Search for the cell housing the specified text and yield its (X, Y) center coordinate. 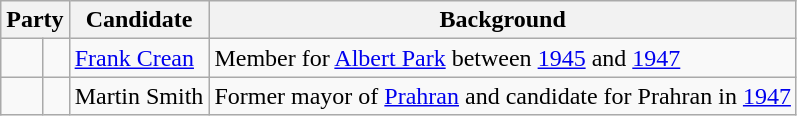
Party (35, 20)
Background (503, 20)
Frank Crean (139, 58)
Candidate (139, 20)
Former mayor of Prahran and candidate for Prahran in 1947 (503, 96)
Member for Albert Park between 1945 and 1947 (503, 58)
Martin Smith (139, 96)
